Detect which cell encompasses the target text, then output its (x, y) center coordinate. 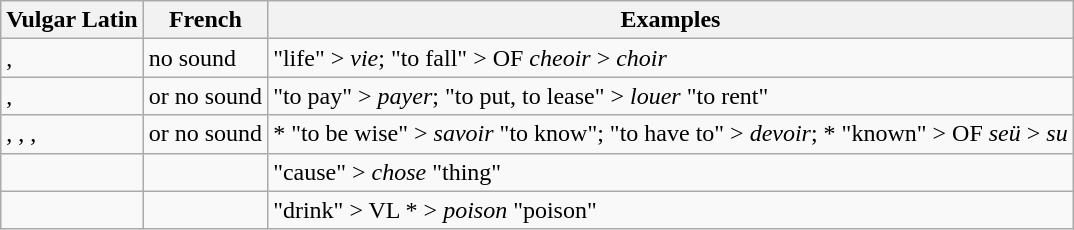
* "to be wise" > savoir "to know"; "to have to" > devoir; * "known" > OF seü > su (671, 134)
Vulgar Latin (72, 20)
"to pay" > payer; "to put, to lease" > louer "to rent" (671, 96)
"life" > vie; "to fall" > OF cheoir > choir (671, 58)
French (205, 20)
Examples (671, 20)
no sound (205, 58)
"cause" > chose "thing" (671, 172)
"drink" > VL * > poison "poison" (671, 210)
, , , (72, 134)
